Locate the cell with the specified text and output its (x, y) center coordinate. 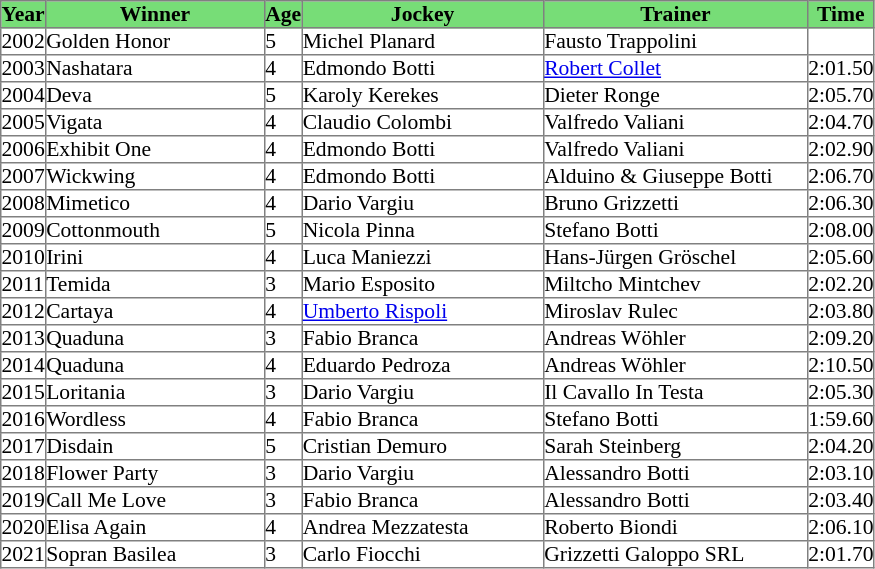
2009 (24, 230)
2:03.40 (840, 500)
2006 (24, 150)
Cristian Demuro (423, 446)
2:03.10 (840, 474)
2:09.20 (840, 338)
Carlo Fiocchi (423, 554)
2:05.60 (840, 258)
Cottonmouth (154, 230)
Time (840, 14)
Golden Honor (154, 42)
Robert Collet (675, 68)
2007 (24, 176)
Fausto Trappolini (675, 42)
Luca Maniezzi (423, 258)
2010 (24, 258)
Nicola Pinna (423, 230)
2:05.70 (840, 96)
Grizzetti Galoppo SRL (675, 554)
Umberto Rispoli (423, 312)
Sopran Basilea (154, 554)
Wordless (154, 420)
2013 (24, 338)
2:04.20 (840, 446)
2:02.20 (840, 284)
Karoly Kerekes (423, 96)
2015 (24, 392)
2018 (24, 474)
Claudio Colombi (423, 122)
2:01.50 (840, 68)
2021 (24, 554)
Deva (154, 96)
2008 (24, 204)
2:06.30 (840, 204)
Roberto Biondi (675, 528)
Hans-Jürgen Gröschel (675, 258)
2:10.50 (840, 366)
Wickwing (154, 176)
Disdain (154, 446)
Eduardo Pedroza (423, 366)
Irini (154, 258)
Temida (154, 284)
Flower Party (154, 474)
Elisa Again (154, 528)
Michel Planard (423, 42)
Miroslav Rulec (675, 312)
2:06.10 (840, 528)
2012 (24, 312)
Dieter Ronge (675, 96)
2019 (24, 500)
Call Me Love (154, 500)
Mimetico (154, 204)
Cartaya (154, 312)
Alduino & Giuseppe Botti (675, 176)
Jockey (423, 14)
1:59.60 (840, 420)
Bruno Grizzetti (675, 204)
2003 (24, 68)
2017 (24, 446)
Andrea Mezzatesta (423, 528)
2:05.30 (840, 392)
2014 (24, 366)
Year (24, 14)
2004 (24, 96)
Loritania (154, 392)
Mario Esposito (423, 284)
Exhibit One (154, 150)
Trainer (675, 14)
2:01.70 (840, 554)
2011 (24, 284)
Sarah Steinberg (675, 446)
2016 (24, 420)
Winner (154, 14)
2:04.70 (840, 122)
Il Cavallo In Testa (675, 392)
Miltcho Mintchev (675, 284)
Nashatara (154, 68)
2:02.90 (840, 150)
2005 (24, 122)
2020 (24, 528)
2002 (24, 42)
2:06.70 (840, 176)
Age (282, 14)
2:03.80 (840, 312)
2:08.00 (840, 230)
Vigata (154, 122)
